Locate the cell with the specified text and output its [X, Y] center coordinate. 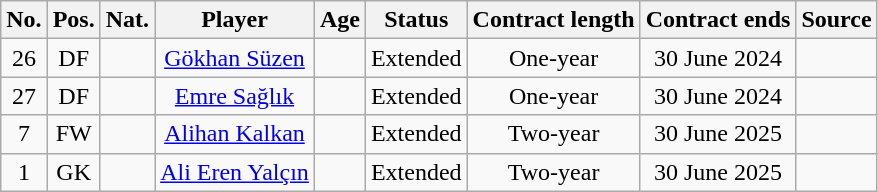
Pos. [74, 20]
FW [74, 134]
Alihan Kalkan [235, 134]
1 [24, 172]
Status [416, 20]
Emre Sağlık [235, 96]
Age [340, 20]
Ali Eren Yalçın [235, 172]
26 [24, 58]
Contract length [554, 20]
Contract ends [718, 20]
Player [235, 20]
Gökhan Süzen [235, 58]
Source [836, 20]
Nat. [127, 20]
27 [24, 96]
No. [24, 20]
GK [74, 172]
7 [24, 134]
